For the text-containing cell, return its midpoint in [X, Y] coordinate format. 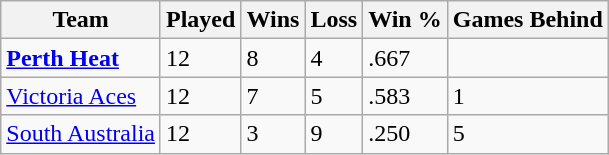
3 [273, 134]
4 [334, 58]
Perth Heat [81, 58]
8 [273, 58]
.250 [406, 134]
.583 [406, 96]
.667 [406, 58]
Team [81, 20]
7 [273, 96]
Games Behind [528, 20]
Victoria Aces [81, 96]
1 [528, 96]
South Australia [81, 134]
Played [200, 20]
9 [334, 134]
Win % [406, 20]
Wins [273, 20]
Loss [334, 20]
